Determine the (X, Y) coordinate at the center of the cell enclosing the given text.  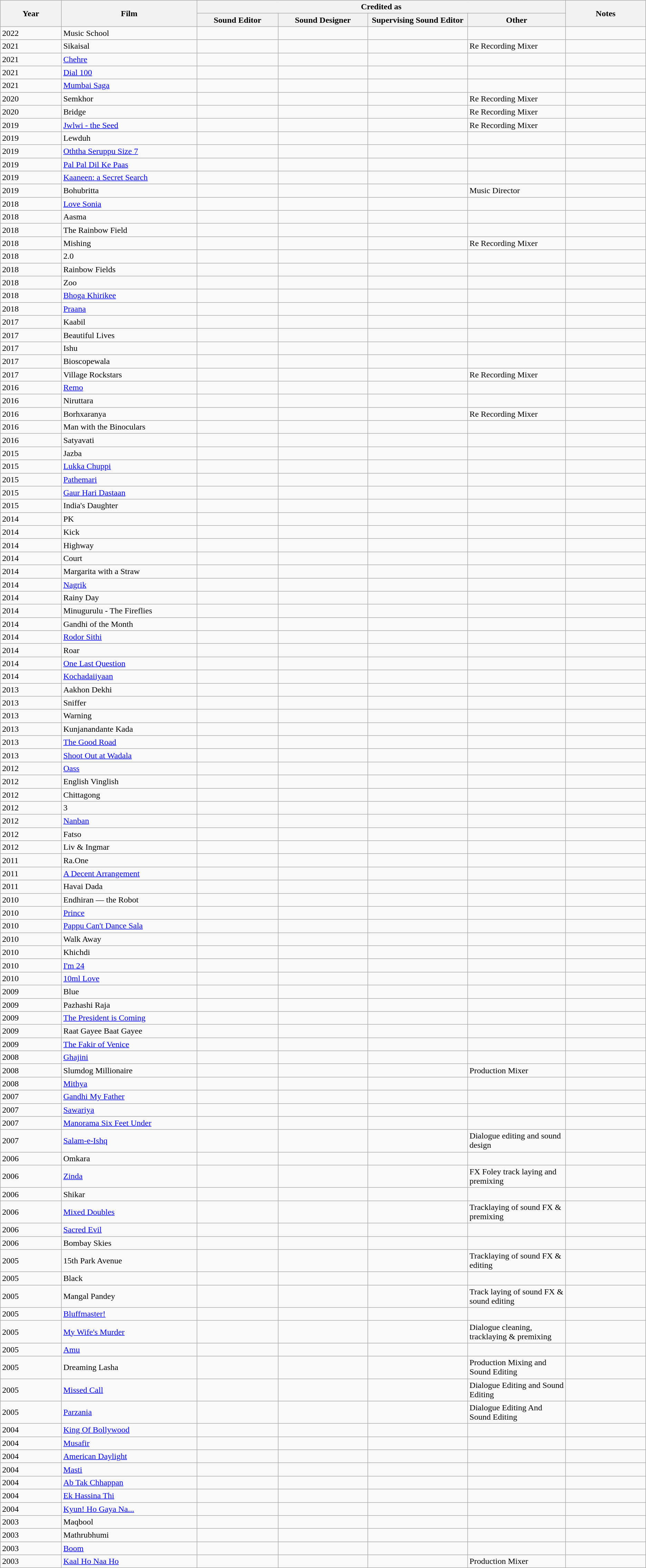
The Fakir of Venice (129, 1044)
Havai Dada (129, 887)
Warning (129, 716)
Mangal Pandey (129, 1296)
Track laying of sound FX & sound editing (517, 1296)
Kaal Ho Naa Ho (129, 1561)
Jwlwi - the Seed (129, 125)
Mixed Doubles (129, 1212)
Khichdi (129, 952)
Mumbai Saga (129, 86)
The Good Road (129, 742)
Black (129, 1279)
Year (31, 13)
2022 (31, 33)
Zinda (129, 1176)
My Wife's Murder (129, 1332)
Bluffmaster! (129, 1314)
Tracklaying of sound FX & editing (517, 1261)
Pal Pal Dil Ke Paas (129, 165)
Manorama Six Feet Under (129, 1123)
Missed Call (129, 1390)
Dreaming Lasha (129, 1368)
Kick (129, 532)
Man with the Binoculars (129, 427)
Chehre (129, 59)
3 (129, 808)
Kyun! Ho Gaya Na... (129, 1509)
Bioscopewala (129, 361)
Masti (129, 1469)
Shoot Out at Wadala (129, 755)
Love Sonia (129, 204)
Music School (129, 33)
Pazhashi Raja (129, 1005)
Zoo (129, 283)
Minugurulu - The Fireflies (129, 611)
Bhoga Khirikee (129, 296)
Jazba (129, 453)
Blue (129, 992)
Mishing (129, 243)
Chittagong (129, 795)
15th Park Avenue (129, 1261)
Fatso (129, 834)
FX Foley track laying and premixing (517, 1176)
Sound Designer (323, 20)
Omkara (129, 1158)
Ra.One (129, 860)
Music Director (517, 191)
English Vinglish (129, 781)
Parzania (129, 1412)
Remo (129, 388)
Rainbow Fields (129, 269)
Rainy Day (129, 598)
Sawariya (129, 1110)
Kaaneen: a Secret Search (129, 178)
Nanban (129, 821)
Gandhi of the Month (129, 624)
Prince (129, 913)
Bridge (129, 112)
Sniffer (129, 703)
Production Mixing and Sound Editing (517, 1368)
India's Daughter (129, 506)
Notes (606, 13)
Satyavati (129, 440)
Rodor Sithi (129, 637)
Highway (129, 545)
American Daylight (129, 1456)
Kaabil (129, 322)
Kunjanandante Kada (129, 729)
Walk Away (129, 939)
I'm 24 (129, 965)
Sacred Evil (129, 1230)
Raat Gayee Baat Gayee (129, 1031)
Salam-e-Ishq (129, 1141)
Aakhon Dekhi (129, 690)
Sound Editor (237, 20)
Oass (129, 768)
Bombay Skies (129, 1243)
Ghajini (129, 1057)
A Decent Arrangement (129, 874)
The Rainbow Field (129, 230)
Pappu Can't Dance Sala (129, 926)
One Last Question (129, 663)
Borhxaranya (129, 414)
Musafir (129, 1443)
Nagrik (129, 585)
Margarita with a Straw (129, 571)
Boom (129, 1548)
Lewduh (129, 138)
Sikaisal (129, 46)
10ml Love (129, 978)
Mathrubhumi (129, 1535)
Ab Tak Chhappan (129, 1482)
Pathemari (129, 480)
Amu (129, 1350)
Slumdog Millionaire (129, 1071)
Dialogue Editing and Sound Editing (517, 1390)
Gaur Hari Dastaan (129, 493)
Dial 100 (129, 72)
Roar (129, 650)
Niruttara (129, 401)
Lukka Chuppi (129, 466)
Shikar (129, 1194)
Village Rockstars (129, 374)
Credited as (381, 7)
Supervising Sound Editor (418, 20)
Dialogue Editing And Sound Editing (517, 1412)
Beautiful Lives (129, 335)
Ek Hassina Thi (129, 1496)
Tracklaying of sound FX & premixing (517, 1212)
Ishu (129, 348)
2.0 (129, 256)
Praana (129, 309)
Liv & Ingmar (129, 847)
The President is Coming (129, 1018)
Gandhi My Father (129, 1097)
Kochadaiiyaan (129, 677)
Aasma (129, 217)
Bohubritta (129, 191)
Semkhor (129, 99)
Film (129, 13)
Other (517, 20)
Maqbool (129, 1522)
PK (129, 519)
Mithya (129, 1084)
Court (129, 558)
Dialogue cleaning, tracklaying & premixing (517, 1332)
Endhiran — the Robot (129, 900)
Dialogue editing and sound design (517, 1141)
Oththa Seruppu Size 7 (129, 151)
King Of Bollywood (129, 1430)
